Locate the cell with the specified text and output its (x, y) center coordinate. 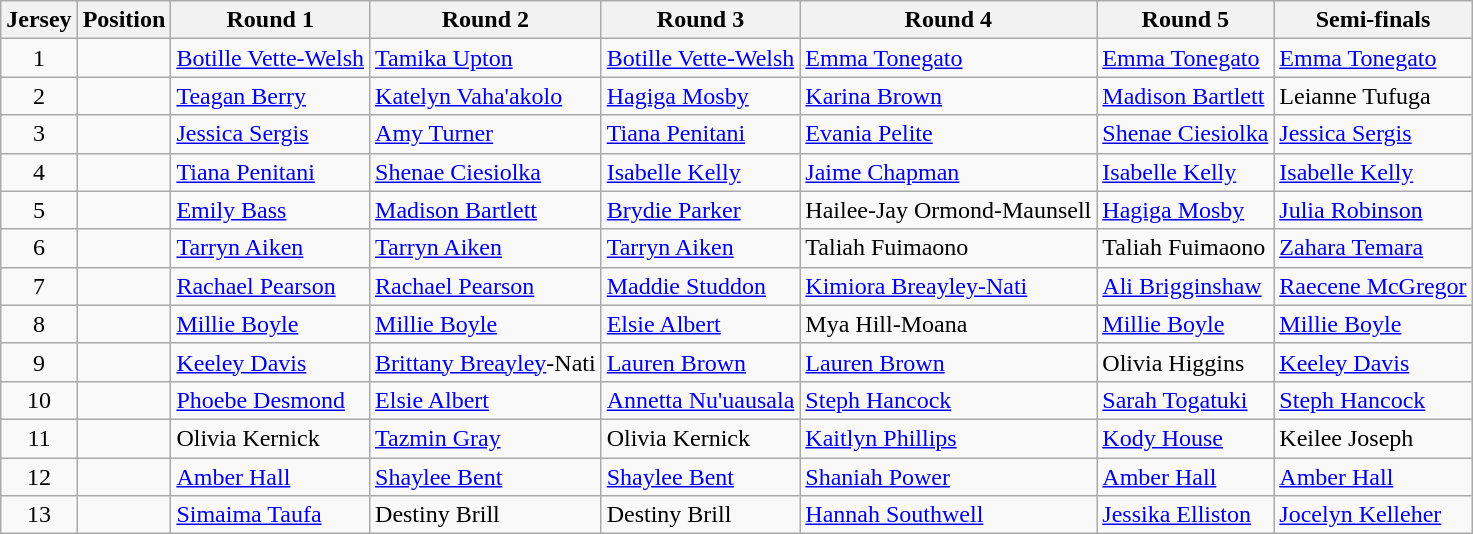
Keilee Joseph (1373, 438)
2 (39, 96)
Round 4 (948, 20)
12 (39, 477)
Zahara Temara (1373, 248)
Jessika Elliston (1186, 515)
8 (39, 324)
Semi-finals (1373, 20)
Position (124, 20)
1 (39, 58)
Shaniah Power (948, 477)
Leianne Tufuga (1373, 96)
Simaima Taufa (270, 515)
Kaitlyn Phillips (948, 438)
10 (39, 400)
Evania Pelite (948, 134)
Raecene McGregor (1373, 286)
Katelyn Vaha'akolo (486, 96)
Hannah Southwell (948, 515)
7 (39, 286)
3 (39, 134)
Amy Turner (486, 134)
Ali Brigginshaw (1186, 286)
Jersey (39, 20)
Tazmin Gray (486, 438)
6 (39, 248)
11 (39, 438)
Round 2 (486, 20)
Kody House (1186, 438)
Emily Bass (270, 210)
Hailee-Jay Ormond-Maunsell (948, 210)
Sarah Togatuki (1186, 400)
Round 5 (1186, 20)
9 (39, 362)
Julia Robinson (1373, 210)
Jocelyn Kelleher (1373, 515)
Karina Brown (948, 96)
Jaime Chapman (948, 172)
Brydie Parker (700, 210)
Brittany Breayley-Nati (486, 362)
Teagan Berry (270, 96)
Tamika Upton (486, 58)
Annetta Nu'uausala (700, 400)
5 (39, 210)
Round 3 (700, 20)
4 (39, 172)
Kimiora Breayley-Nati (948, 286)
Maddie Studdon (700, 286)
13 (39, 515)
Olivia Higgins (1186, 362)
Phoebe Desmond (270, 400)
Mya Hill-Moana (948, 324)
Round 1 (270, 20)
